Find where the given text appears and provide that cell's center as (x, y) coordinate. 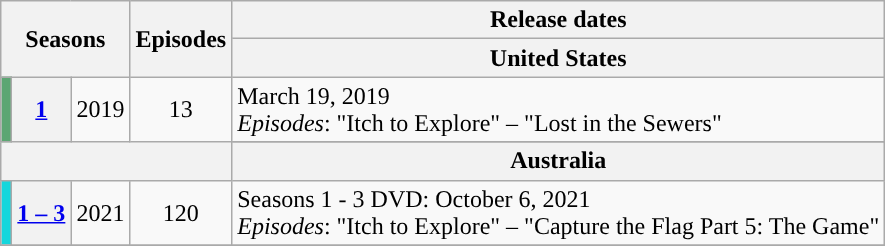
2019 (100, 110)
2021 (100, 212)
United States (558, 58)
1 – 3 (42, 212)
March 19, 2019Episodes: "Itch to Explore" – "Lost in the Sewers" (558, 110)
120 (181, 212)
Episodes (181, 39)
13 (181, 110)
Seasons 1 - 3 DVD: October 6, 2021Episodes: "Itch to Explore" – "Capture the Flag Part 5: The Game" (558, 212)
Seasons (66, 39)
Release dates (558, 20)
1 (42, 110)
Australia (558, 161)
